Identify which cell holds the provided text, then report its [x, y] central coordinate. 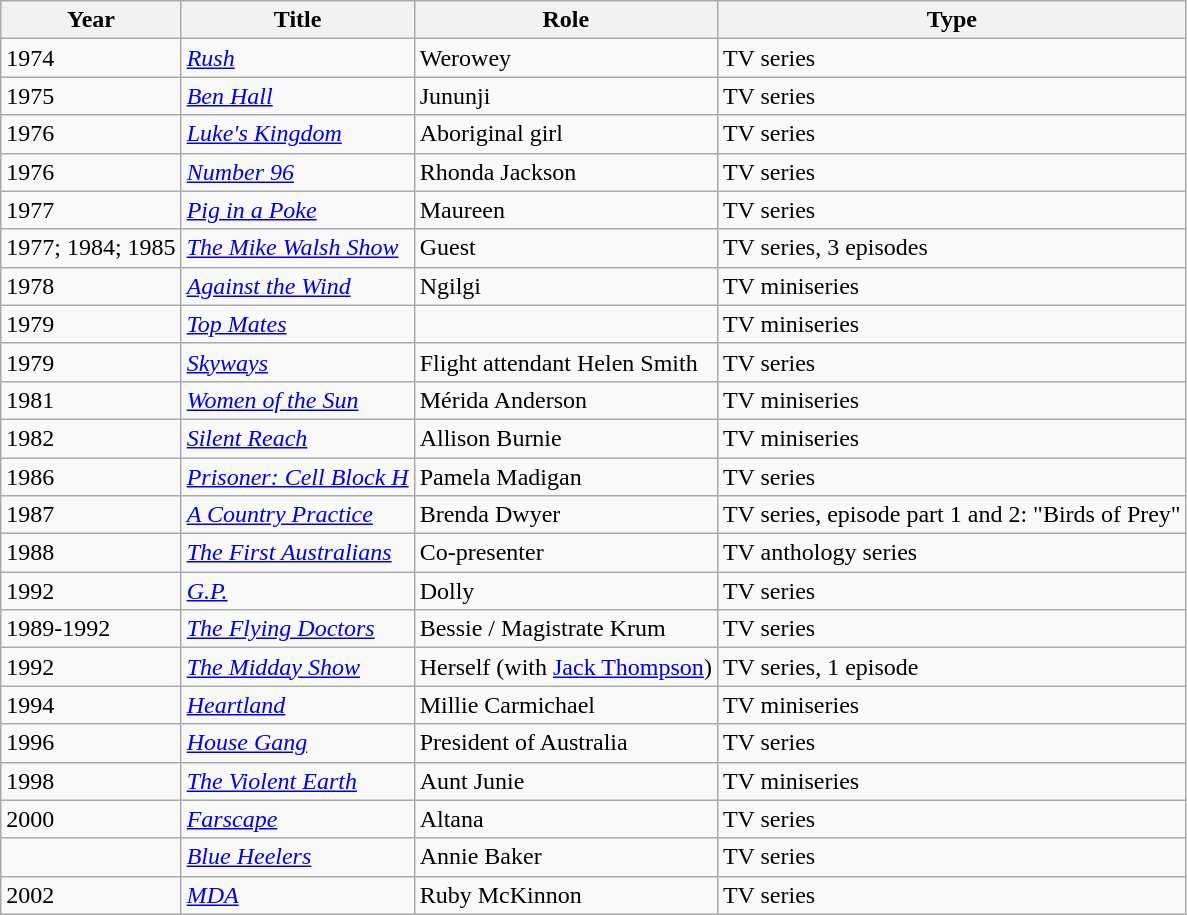
1977; 1984; 1985 [91, 248]
Altana [566, 819]
Bessie / Magistrate Krum [566, 629]
Pig in a Poke [298, 210]
1978 [91, 286]
Role [566, 20]
House Gang [298, 743]
Number 96 [298, 172]
TV series, episode part 1 and 2: "Birds of Prey" [952, 515]
Brenda Dwyer [566, 515]
The Midday Show [298, 667]
Herself (with Jack Thompson) [566, 667]
1981 [91, 400]
Aunt Junie [566, 781]
TV anthology series [952, 553]
Silent Reach [298, 438]
The First Australians [298, 553]
2002 [91, 895]
The Violent Earth [298, 781]
Mérida Anderson [566, 400]
Werowey [566, 58]
Pamela Madigan [566, 477]
Ben Hall [298, 96]
1986 [91, 477]
Allison Burnie [566, 438]
1987 [91, 515]
TV series, 3 episodes [952, 248]
2000 [91, 819]
Type [952, 20]
1975 [91, 96]
Rush [298, 58]
Year [91, 20]
Millie Carmichael [566, 705]
1996 [91, 743]
Against the Wind [298, 286]
Blue Heelers [298, 857]
TV series, 1 episode [952, 667]
The Flying Doctors [298, 629]
Jununji [566, 96]
President of Australia [566, 743]
1989-1992 [91, 629]
Top Mates [298, 324]
Luke's Kingdom [298, 134]
Aboriginal girl [566, 134]
1982 [91, 438]
Maureen [566, 210]
Women of the Sun [298, 400]
1988 [91, 553]
1994 [91, 705]
1974 [91, 58]
Annie Baker [566, 857]
MDA [298, 895]
Ruby McKinnon [566, 895]
1998 [91, 781]
Rhonda Jackson [566, 172]
Co-presenter [566, 553]
Dolly [566, 591]
1977 [91, 210]
Heartland [298, 705]
Title [298, 20]
Prisoner: Cell Block H [298, 477]
G.P. [298, 591]
A Country Practice [298, 515]
The Mike Walsh Show [298, 248]
Guest [566, 248]
Ngilgi [566, 286]
Flight attendant Helen Smith [566, 362]
Farscape [298, 819]
Skyways [298, 362]
